Output the [x, y] coordinate of the center of the cell containing the given text.  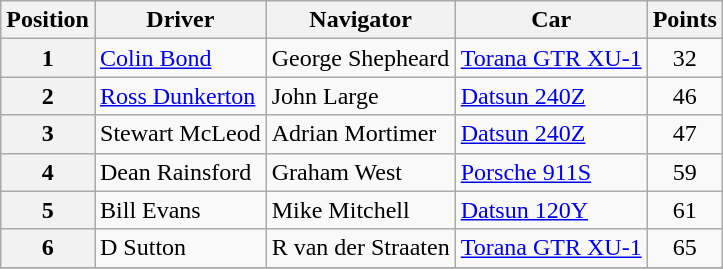
Adrian Mortimer [360, 134]
46 [684, 96]
Navigator [360, 20]
Datsun 120Y [551, 210]
59 [684, 172]
32 [684, 58]
Colin Bond [180, 58]
Porsche 911S [551, 172]
George Shepheard [360, 58]
Ross Dunkerton [180, 96]
Graham West [360, 172]
47 [684, 134]
Driver [180, 20]
3 [48, 134]
4 [48, 172]
5 [48, 210]
R van der Straaten [360, 248]
1 [48, 58]
Bill Evans [180, 210]
65 [684, 248]
Position [48, 20]
Mike Mitchell [360, 210]
D Sutton [180, 248]
2 [48, 96]
Dean Rainsford [180, 172]
Stewart McLeod [180, 134]
Points [684, 20]
61 [684, 210]
Car [551, 20]
6 [48, 248]
John Large [360, 96]
